Provide the [x, y] coordinate of the cell's center where the given text is located.  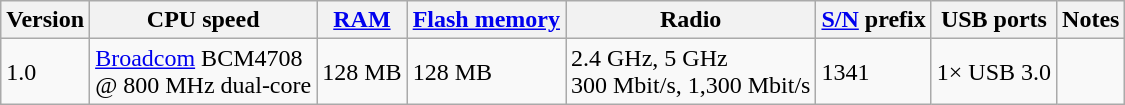
Broadcom BCM4708@ 800 MHz dual-core [204, 72]
Flash memory [486, 20]
Radio [691, 20]
1.0 [46, 72]
RAM [362, 20]
2.4 GHz, 5 GHz300 Mbit/s, 1,300 Mbit/s [691, 72]
1× USB 3.0 [994, 72]
1341 [874, 72]
CPU speed [204, 20]
S/N prefix [874, 20]
USB ports [994, 20]
Notes [1091, 20]
Version [46, 20]
